Find where the given text appears and provide that cell's center as [x, y] coordinate. 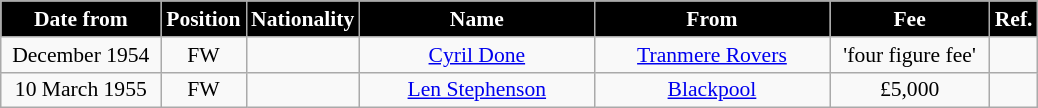
December 1954 [81, 55]
'four figure fee' [910, 55]
Fee [910, 19]
Cyril Done [476, 55]
Name [476, 19]
Tranmere Rovers [712, 55]
From [712, 19]
Nationality [302, 19]
£5,000 [910, 90]
10 March 1955 [81, 90]
Position [204, 19]
Date from [81, 19]
Len Stephenson [476, 90]
Ref. [1014, 19]
Blackpool [712, 90]
